Return the (x, y) coordinate for the center point of the cell that contains the specified text.  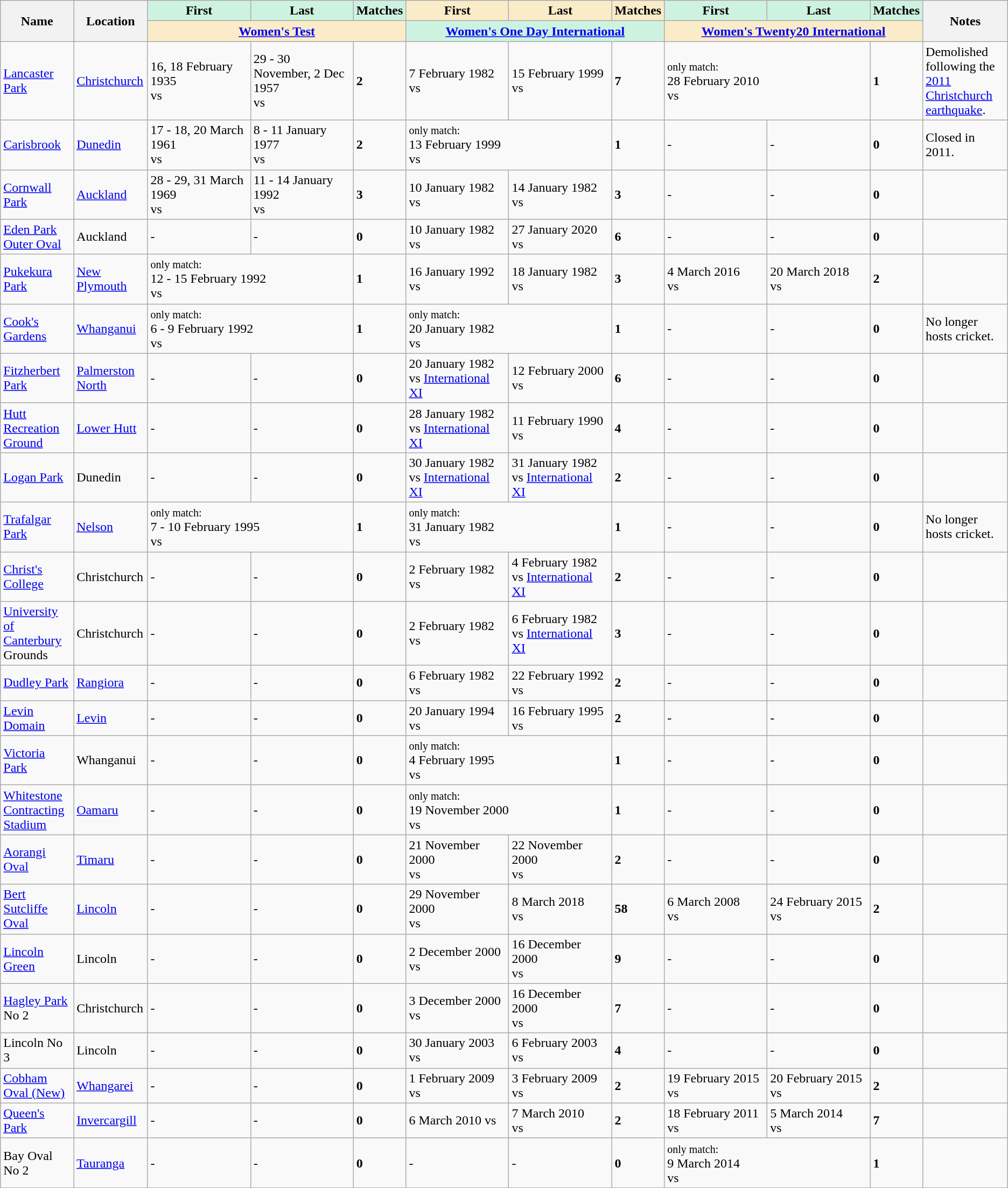
Levin Domain (37, 718)
18 January 1982vs (560, 279)
7 February 1982 vs (458, 81)
Hagley Park No 2 (37, 1008)
Bay Oval No 2 (37, 1163)
30 January 1982 vs International XI (458, 477)
only match:9 March 2014vs (767, 1163)
Invercargill (111, 1120)
20 January 1994vs (458, 718)
27 January 2020vs (560, 237)
10 January 1982 vs (458, 237)
20 February 2015vs (818, 1086)
11 February 1990vs (560, 428)
only match:28 February 2010vs (767, 81)
6 March 2010 vs (458, 1120)
19 February 2015vs (716, 1086)
Notes (965, 21)
Tauranga (111, 1163)
Dudley Park (37, 683)
only match:13 February 1999vs (509, 145)
Oamaru (111, 810)
only match:20 January 1982 vs (509, 329)
Nelson (111, 527)
Closed in 2011. (965, 145)
Carisbrook (37, 145)
Queen's Park (37, 1120)
only match:12 - 15 February 1992vs (250, 279)
8 - 11 January 1977vs (302, 145)
2 February 1982 vs (458, 576)
7 March 2010vs (560, 1120)
14 January 1982vs (560, 194)
3 December 2000 vs (458, 1008)
24 February 2015vs (818, 909)
10 January 1982vs (458, 194)
2 February 1982vs (458, 633)
Women's One Day International (535, 31)
20 March 2018vs (818, 279)
Timaru (111, 859)
Whitestone Contracting Stadium (37, 810)
4 March 2016vs (716, 279)
Cook's Gardens (37, 329)
17 - 18, 20 March 1961vs (199, 145)
6 February 1982vs (458, 683)
6 March 2008vs (716, 909)
Christ's College (37, 576)
16, 18 February 1935vs (199, 81)
Logan Park (37, 477)
Palmerston North (111, 378)
Name (37, 21)
31 January 1982vs International XI (560, 477)
58 (638, 909)
18 February 2011vs (716, 1120)
22 February 1992 vs (560, 683)
New Plymouth (111, 279)
6 February 2003 vs (560, 1050)
Lower Hutt (111, 428)
16 February 1995 vs (560, 718)
only match:6 - 9 February 1992vs (250, 329)
9 (638, 959)
21 November 2000vs (458, 859)
29 November 2000vs (458, 909)
Demolished following the 2011 Christchurch earthquake. (965, 81)
Women's Twenty20 International (794, 31)
Women's Test (277, 31)
Bert Sutcliffe Oval (37, 909)
Lincoln Green (37, 959)
Location (111, 21)
Cornwall Park (37, 194)
28 January 1982 vs International XI (458, 428)
Eden Park Outer Oval (37, 237)
Levin (111, 718)
29 - 30 November, 2 Dec 1957vs (302, 81)
28 - 29, 31 March 1969vs (199, 194)
only match:31 January 1982 vs (509, 527)
only match:4 February 1995vs (509, 760)
20 January 1982 vs International XI (458, 378)
8 March 2018vs (560, 909)
Pukekura Park (37, 279)
11 - 14 January 1992vs (302, 194)
only match:19 November 2000vs (509, 810)
2 December 2000 vs (458, 959)
12 February 2000vs (560, 378)
Trafalgar Park (37, 527)
Rangiora (111, 683)
30 January 2003vs (458, 1050)
Aorangi Oval (37, 859)
Lancaster Park (37, 81)
Victoria Park (37, 760)
15 February 1999vs (560, 81)
only match:7 - 10 February 1995vs (250, 527)
Whangarei (111, 1086)
22 November 2000vs (560, 859)
Lincoln No 3 (37, 1050)
6 February 1982 vs International XI (560, 633)
Fitzherbert Park (37, 378)
1 February 2009vs (458, 1086)
16 January 1992vs (458, 279)
Hutt Recreation Ground (37, 428)
University of Canterbury Grounds (37, 633)
4 February 1982 vs International XI (560, 576)
5 March 2014vs (818, 1120)
Cobham Oval (New) (37, 1086)
3 February 2009vs (560, 1086)
